Output the [x, y] coordinate of the center of the cell containing the given text.  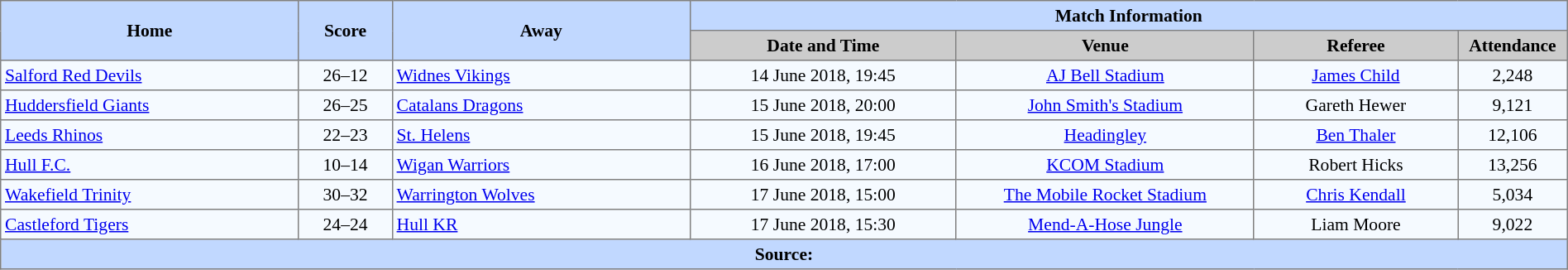
22–23 [346, 135]
Headingley [1105, 135]
Ben Thaler [1355, 135]
Score [346, 31]
Away [541, 31]
15 June 2018, 19:45 [823, 135]
The Mobile Rocket Stadium [1105, 195]
James Child [1355, 75]
Gareth Hewer [1355, 105]
Widnes Vikings [541, 75]
2,248 [1513, 75]
Hull F.C. [150, 165]
Salford Red Devils [150, 75]
5,034 [1513, 195]
9,022 [1513, 224]
26–12 [346, 75]
12,106 [1513, 135]
30–32 [346, 195]
Catalans Dragons [541, 105]
John Smith's Stadium [1105, 105]
Attendance [1513, 46]
16 June 2018, 17:00 [823, 165]
KCOM Stadium [1105, 165]
14 June 2018, 19:45 [823, 75]
Chris Kendall [1355, 195]
Date and Time [823, 46]
Source: [784, 254]
Leeds Rhinos [150, 135]
Mend-A-Hose Jungle [1105, 224]
Wakefield Trinity [150, 195]
13,256 [1513, 165]
15 June 2018, 20:00 [823, 105]
Robert Hicks [1355, 165]
Huddersfield Giants [150, 105]
Warrington Wolves [541, 195]
Venue [1105, 46]
24–24 [346, 224]
26–25 [346, 105]
St. Helens [541, 135]
10–14 [346, 165]
Wigan Warriors [541, 165]
Match Information [1128, 16]
Hull KR [541, 224]
Liam Moore [1355, 224]
Castleford Tigers [150, 224]
9,121 [1513, 105]
17 June 2018, 15:30 [823, 224]
Home [150, 31]
17 June 2018, 15:00 [823, 195]
Referee [1355, 46]
AJ Bell Stadium [1105, 75]
